For the text-containing cell, return its midpoint in [X, Y] coordinate format. 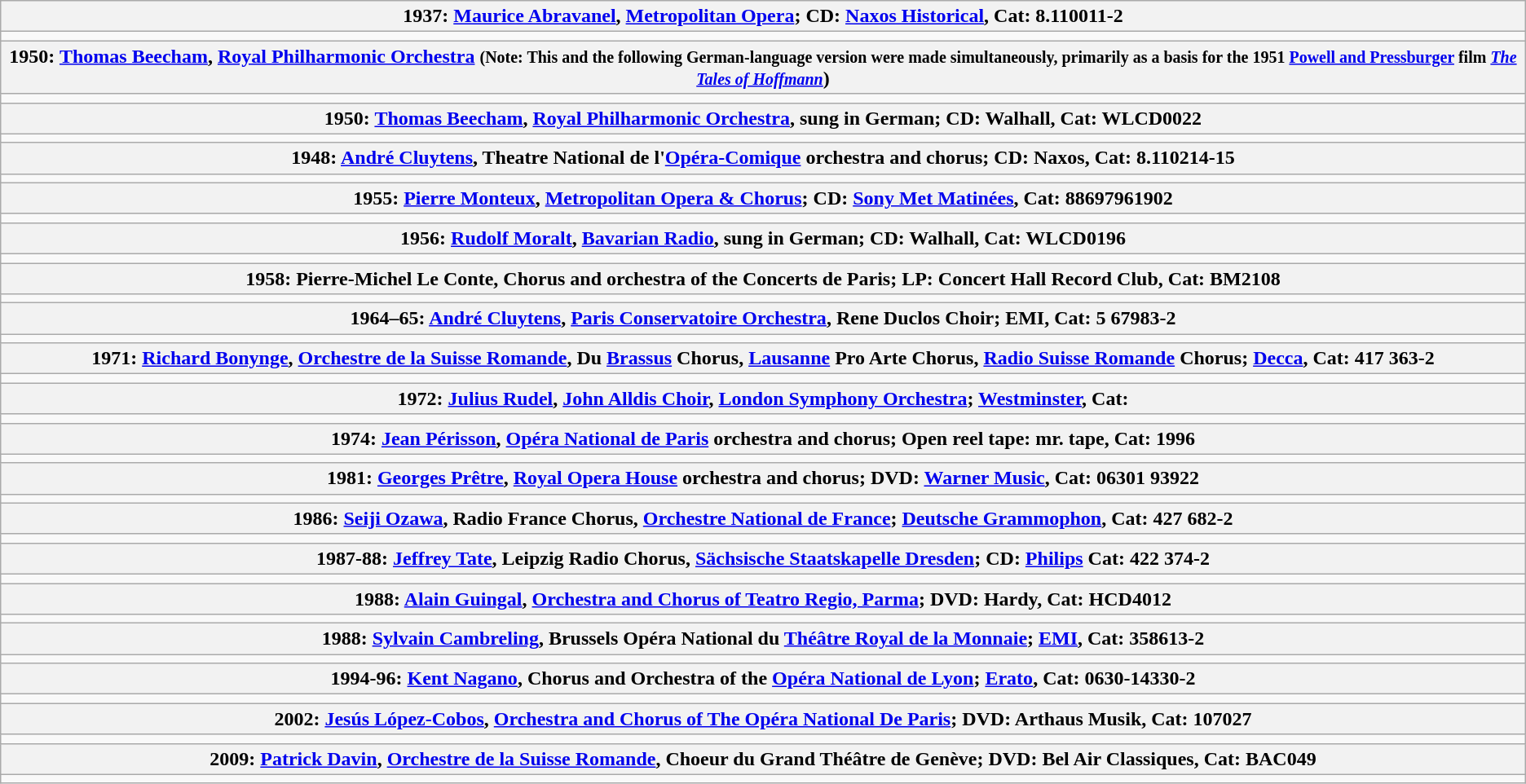
1948: André Cluytens, Theatre National de l'Opéra-Comique orchestra and chorus; CD: Naxos, Cat: 8.110214-15 [763, 158]
1964–65: André Cluytens, Paris Conservatoire Orchestra, Rene Duclos Choir; EMI, Cat: 5 67983-2 [763, 319]
1988: Alain Guingal, Orchestra and Chorus of Teatro Regio, Parma; DVD: Hardy, Cat: HCD4012 [763, 599]
1988: Sylvain Cambreling, Brussels Opéra National du Théâtre Royal de la Monnaie; EMI, Cat: 358613-2 [763, 639]
1955: Pierre Monteux, Metropolitan Opera & Chorus; CD: Sony Met Matinées, Cat: 88697961902 [763, 198]
1937: Maurice Abravanel, Metropolitan Opera; CD: Naxos Historical, Cat: 8.110011-2 [763, 16]
1986: Seiji Ozawa, Radio France Chorus, Orchestre National de France; Deutsche Grammophon, Cat: 427 682-2 [763, 518]
1972: Julius Rudel, John Alldis Choir, London Symphony Orchestra; Westminster, Cat: [763, 399]
1987-88: Jeffrey Tate, Leipzig Radio Chorus, Sächsische Staatskapelle Dresden; CD: Philips Cat: 422 374-2 [763, 558]
2009: Patrick Davin, Orchestre de la Suisse Romande, Choeur du Grand Théâtre de Genève; DVD: Bel Air Classiques, Cat: BAC049 [763, 759]
2002: Jesús López-Cobos, Orchestra and Chorus of The Opéra National De Paris; DVD: Arthaus Musik, Cat: 107027 [763, 719]
1974: Jean Périsson, Opéra National de Paris orchestra and chorus; Open reel tape: mr. tape, Cat: 1996 [763, 438]
1981: Georges Prêtre, Royal Opera House orchestra and chorus; DVD: Warner Music, Cat: 06301 93922 [763, 478]
1958: Pierre-Michel Le Conte, Chorus and orchestra of the Concerts de Paris; LP: Concert Hall Record Club, Cat: BM2108 [763, 278]
1950: Thomas Beecham, Royal Philharmonic Orchestra, sung in German; CD: Walhall, Cat: WLCD0022 [763, 118]
1994-96: Kent Nagano, Chorus and Orchestra of the Opéra National de Lyon; Erato, Cat: 0630-14330-2 [763, 679]
1956: Rudolf Moralt, Bavarian Radio, sung in German; CD: Walhall, Cat: WLCD0196 [763, 238]
